Detect which cell encompasses the target text, then output its [x, y] center coordinate. 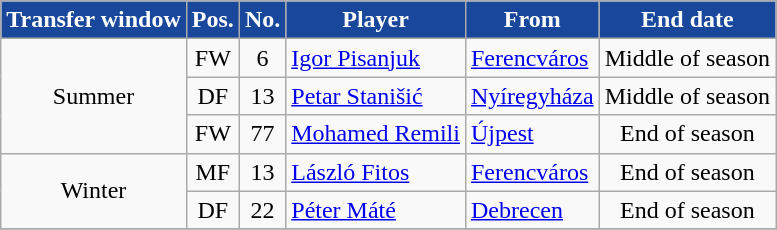
Pos. [212, 20]
László Fitos [376, 172]
From [532, 20]
No. [262, 20]
Player [376, 20]
End date [687, 20]
77 [262, 134]
Újpest [532, 134]
Igor Pisanjuk [376, 58]
Summer [94, 96]
Péter Máté [376, 210]
Mohamed Remili [376, 134]
Nyíregyháza [532, 96]
Debrecen [532, 210]
Transfer window [94, 20]
6 [262, 58]
MF [212, 172]
Winter [94, 191]
22 [262, 210]
Petar Stanišić [376, 96]
